Provide the [x, y] coordinate of the cell's center where the given text is located.  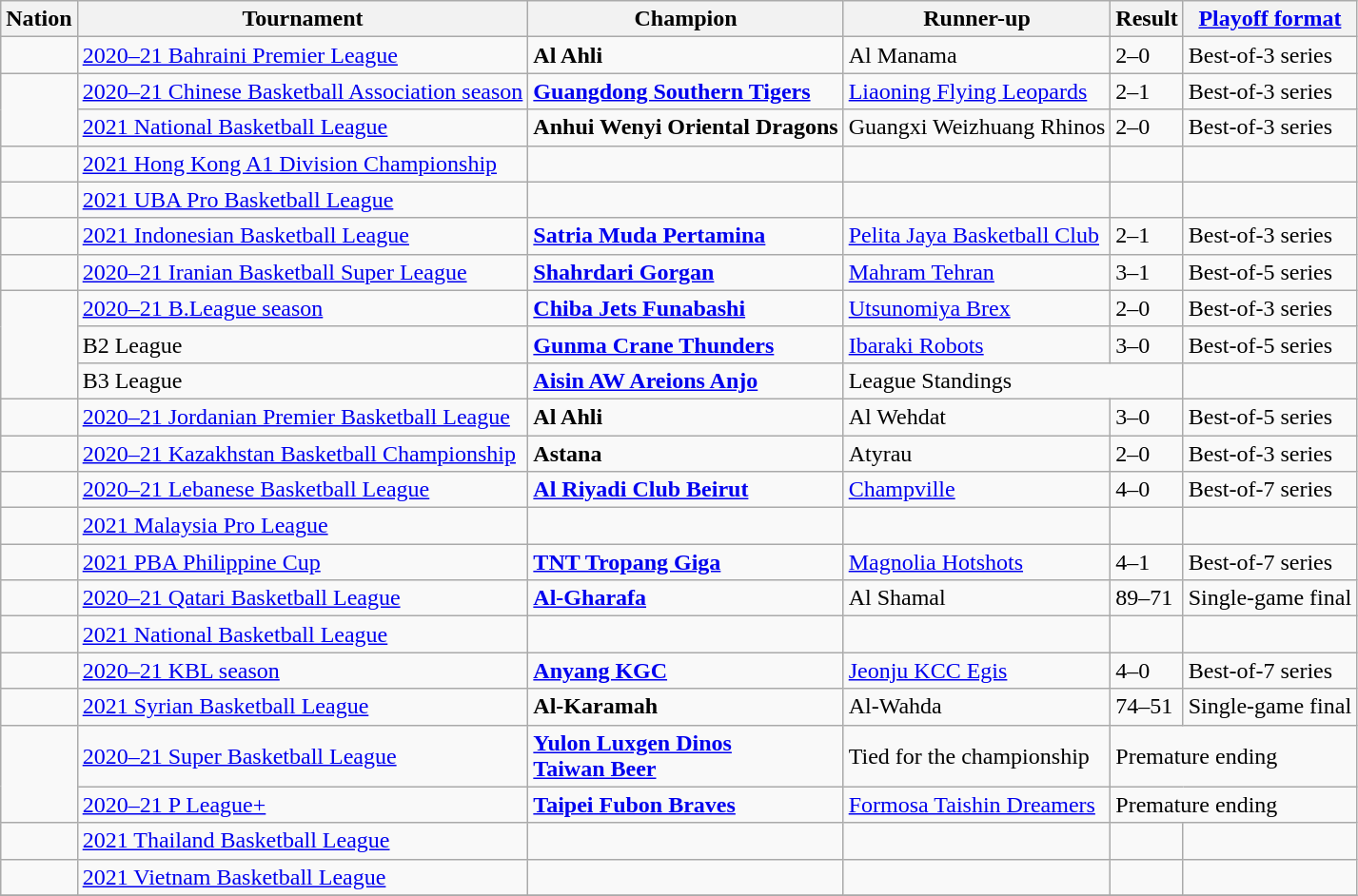
2021 Malaysia Pro League [303, 526]
2020–21 Super Basketball League [303, 755]
Chiba Jets Funabashi [685, 308]
Champion [685, 19]
Anhui Wenyi Oriental Dragons [685, 127]
2020–21 KBL season [303, 671]
2021 Syrian Basketball League [303, 707]
Tournament [303, 19]
Formosa Taishin Dreamers [976, 805]
2020–21 P League+ [303, 805]
89–71 [1147, 598]
4–1 [1147, 562]
B2 League [303, 344]
Al-Gharafa [685, 598]
2020–21 B.League season [303, 308]
2020–21 Jordanian Premier Basketball League [303, 417]
B3 League [303, 380]
League Standings [1013, 380]
Aisin AW Areions Anjo [685, 380]
Anyang KGC [685, 671]
Al Shamal [976, 598]
2021 Thailand Basketball League [303, 841]
2020–21 Qatari Basketball League [303, 598]
TNT Tropang Giga [685, 562]
Result [1147, 19]
Guangdong Southern Tigers [685, 91]
74–51 [1147, 707]
2020–21 Bahraini Premier League [303, 55]
Utsunomiya Brex [976, 308]
Taipei Fubon Braves [685, 805]
2021 PBA Philippine Cup [303, 562]
Gunma Crane Thunders [685, 344]
Runner-up [976, 19]
Yulon Luxgen DinosTaiwan Beer [685, 755]
Al-Karamah [685, 707]
Astana [685, 454]
Nation [39, 19]
2021 UBA Pro Basketball League [303, 200]
Shahrdari Gorgan [685, 272]
Guangxi Weizhuang Rhinos [976, 127]
Al Wehdat [976, 417]
Magnolia Hotshots [976, 562]
Pelita Jaya Basketball Club [976, 236]
Al Riyadi Club Beirut [685, 490]
2020–21 Iranian Basketball Super League [303, 272]
2021 Vietnam Basketball League [303, 877]
Al Manama [976, 55]
2021 Indonesian Basketball League [303, 236]
Al-Wahda [976, 707]
Ibaraki Robots [976, 344]
2021 Hong Kong A1 Division Championship [303, 164]
Jeonju KCC Egis [976, 671]
2020–21 Chinese Basketball Association season [303, 91]
Tied for the championship [976, 755]
Liaoning Flying Leopards [976, 91]
Playoff format [1269, 19]
3–1 [1147, 272]
Mahram Tehran [976, 272]
Champville [976, 490]
2020–21 Kazakhstan Basketball Championship [303, 454]
2020–21 Lebanese Basketball League [303, 490]
Satria Muda Pertamina [685, 236]
Atyrau [976, 454]
